Identify which cell holds the provided text, then report its [X, Y] central coordinate. 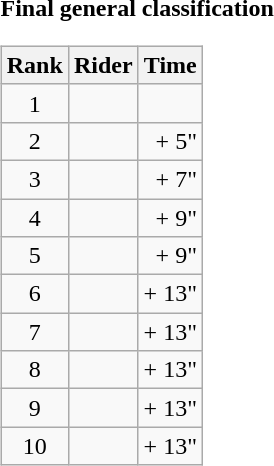
4 [34, 217]
Rider [103, 65]
Rank [34, 65]
+ 5" [170, 141]
1 [34, 103]
+ 7" [170, 179]
Time [170, 65]
9 [34, 408]
3 [34, 179]
6 [34, 294]
5 [34, 256]
8 [34, 370]
7 [34, 332]
10 [34, 446]
2 [34, 141]
